Extract the [x, y] coordinate from the center of the cell holding the provided text.  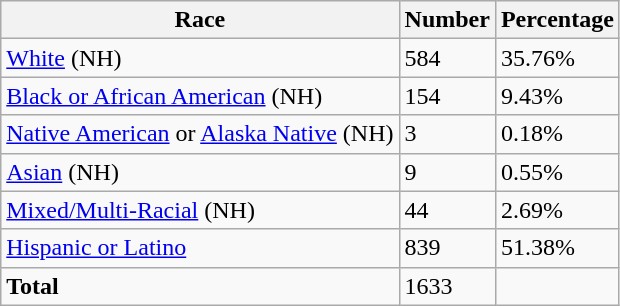
3 [447, 134]
Black or African American (NH) [200, 96]
9 [447, 172]
154 [447, 96]
1633 [447, 286]
0.55% [557, 172]
9.43% [557, 96]
35.76% [557, 58]
44 [447, 210]
584 [447, 58]
2.69% [557, 210]
Native American or Alaska Native (NH) [200, 134]
0.18% [557, 134]
Number [447, 20]
Total [200, 286]
Percentage [557, 20]
Mixed/Multi-Racial (NH) [200, 210]
51.38% [557, 248]
839 [447, 248]
Hispanic or Latino [200, 248]
Asian (NH) [200, 172]
White (NH) [200, 58]
Race [200, 20]
